For the text-containing cell, return its midpoint in [x, y] coordinate format. 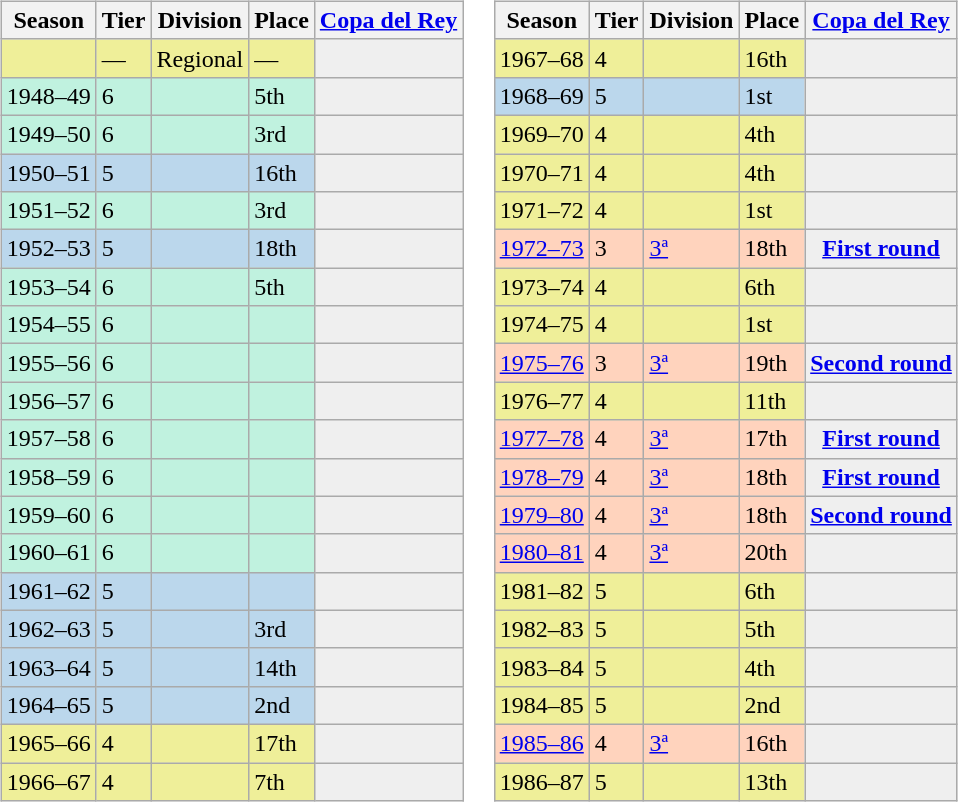
1952–53 [48, 249]
1953–54 [48, 287]
1982–83 [542, 629]
1981–82 [542, 591]
1974–75 [542, 325]
1967–68 [542, 58]
19th [772, 363]
14th [282, 667]
13th [772, 781]
1961–62 [48, 591]
1968–69 [542, 96]
1973–74 [542, 287]
1980–81 [542, 553]
1984–85 [542, 705]
1955–56 [48, 363]
1986–87 [542, 781]
1963–64 [48, 667]
1950–51 [48, 173]
1985–86 [542, 743]
1958–59 [48, 477]
1964–65 [48, 705]
1948–49 [48, 96]
1965–66 [48, 743]
1956–57 [48, 401]
1960–61 [48, 553]
Regional [200, 58]
1979–80 [542, 515]
1959–60 [48, 515]
1983–84 [542, 667]
1970–71 [542, 173]
11th [772, 401]
1962–63 [48, 629]
1977–78 [542, 439]
1975–76 [542, 363]
1957–58 [48, 439]
1976–77 [542, 401]
1969–70 [542, 134]
1966–67 [48, 781]
1978–79 [542, 477]
1954–55 [48, 325]
1971–72 [542, 211]
1949–50 [48, 134]
20th [772, 553]
1951–52 [48, 211]
7th [282, 781]
1972–73 [542, 249]
